Identify which cell holds the provided text, then report its (X, Y) central coordinate. 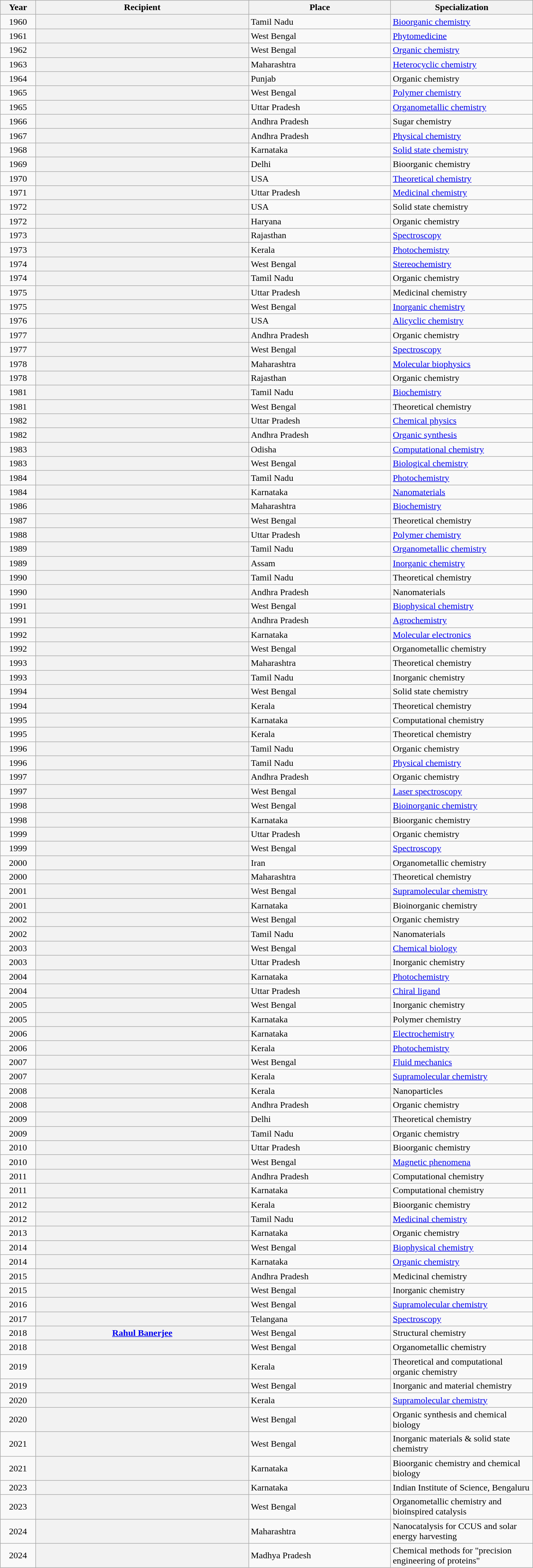
Fluid mechanics (462, 1062)
Odisha (320, 449)
1988 (18, 535)
Place (320, 7)
Chemical biology (462, 948)
Alicyclic chemistry (462, 321)
Organic synthesis (462, 435)
Organic synthesis and chemical biology (462, 1419)
1976 (18, 321)
1968 (18, 150)
2017 (18, 1319)
Telangana (320, 1319)
Chiral ligand (462, 991)
Inorganic and material chemistry (462, 1386)
Assam (320, 563)
1969 (18, 164)
1964 (18, 79)
Phytomedicine (462, 36)
Iran (320, 862)
Heterocyclic chemistry (462, 64)
Haryana (320, 221)
Molecular electronics (462, 635)
Electrochemistry (462, 1034)
2013 (18, 1233)
1962 (18, 50)
Chemical methods for "precision engineering of proteins" (462, 1556)
Biological chemistry (462, 464)
Year (18, 7)
1966 (18, 121)
Specialization (462, 7)
Organometallic chemistry and bioinspired catalysis (462, 1507)
Bioorganic chemistry and chemical biology (462, 1468)
1971 (18, 193)
1987 (18, 521)
1967 (18, 136)
Magnetic phenomena (462, 1162)
Madhya Pradesh (320, 1556)
Stereochemistry (462, 264)
2016 (18, 1304)
Indian Institute of Science, Bengaluru (462, 1487)
Punjab (320, 79)
Rahul Banerjee (142, 1333)
Nanoparticles (462, 1091)
1961 (18, 36)
Laser spectroscopy (462, 791)
Inorganic materials & solid state chemistry (462, 1444)
1960 (18, 22)
1970 (18, 179)
Chemical physics (462, 421)
Structural chemistry (462, 1333)
Recipient (142, 7)
1986 (18, 506)
Theoretical and computational organic chemistry (462, 1367)
1963 (18, 64)
Molecular biophysics (462, 364)
Agrochemistry (462, 620)
Nanocatalysis for CCUS and solar energy harvesting (462, 1531)
Sugar chemistry (462, 121)
